Extract the (x, y) coordinate from the center of the cell holding the provided text.  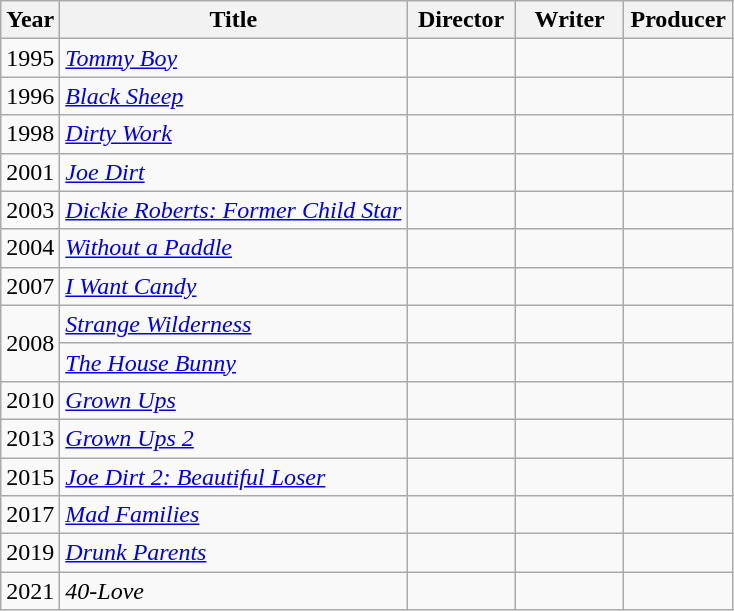
2010 (30, 400)
40-Love (234, 591)
2021 (30, 591)
I Want Candy (234, 286)
Tommy Boy (234, 58)
2017 (30, 515)
Grown Ups 2 (234, 438)
Strange Wilderness (234, 324)
Director (462, 20)
Without a Paddle (234, 248)
2013 (30, 438)
1998 (30, 134)
Producer (678, 20)
2008 (30, 343)
Black Sheep (234, 96)
Grown Ups (234, 400)
2004 (30, 248)
Joe Dirt 2: Beautiful Loser (234, 477)
2015 (30, 477)
Joe Dirt (234, 172)
1996 (30, 96)
1995 (30, 58)
Title (234, 20)
Mad Families (234, 515)
Writer (570, 20)
Dirty Work (234, 134)
The House Bunny (234, 362)
Year (30, 20)
2019 (30, 553)
2001 (30, 172)
2007 (30, 286)
Dickie Roberts: Former Child Star (234, 210)
Drunk Parents (234, 553)
2003 (30, 210)
